Locate the cell with the specified text and output its (X, Y) center coordinate. 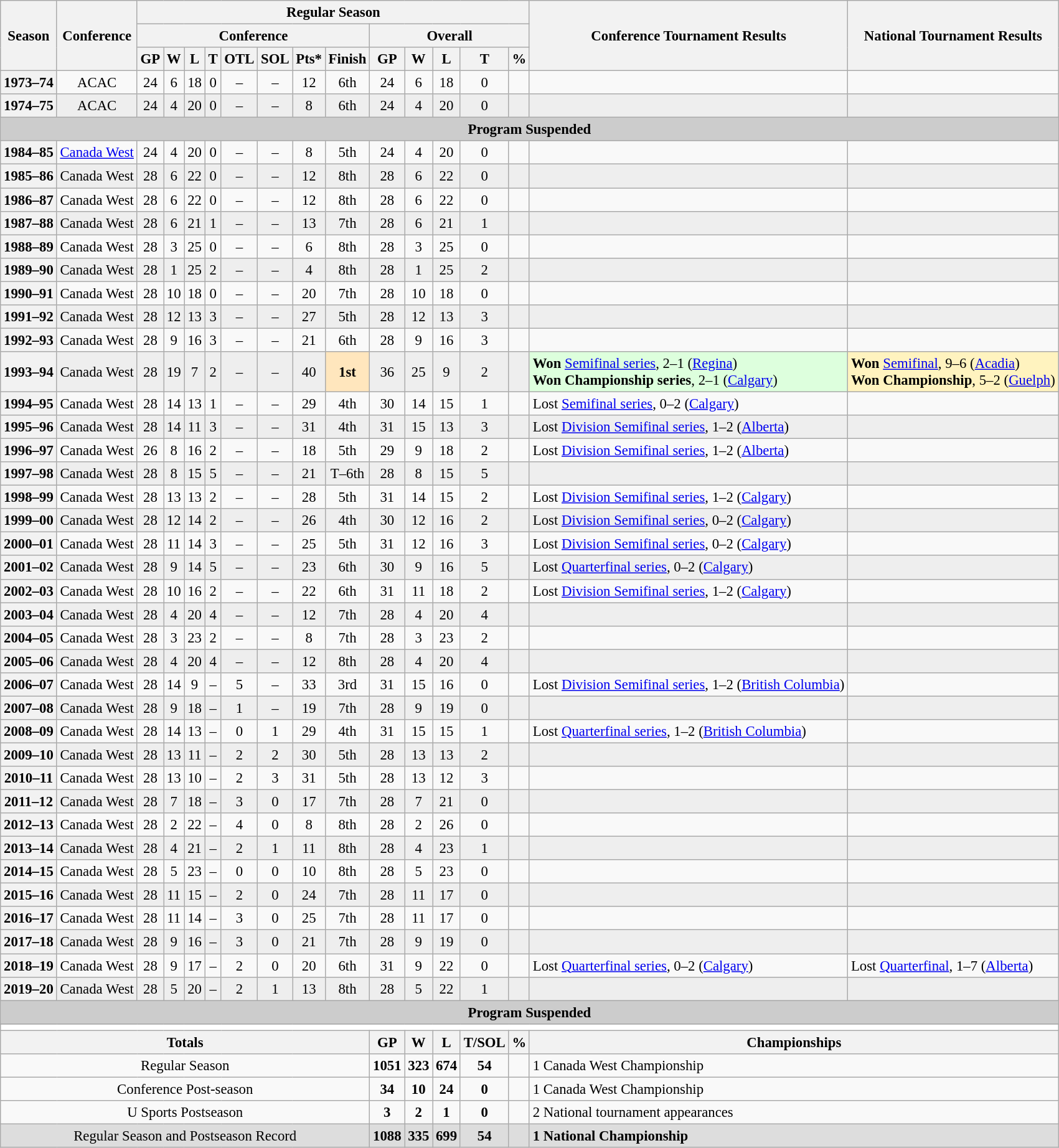
2017–18 (29, 942)
2009–10 (29, 755)
1 National Championship (794, 1136)
2006–07 (29, 685)
Conference Tournament Results (689, 36)
1999–00 (29, 520)
1991–92 (29, 317)
Championships (794, 1042)
1994–95 (29, 403)
2014–15 (29, 872)
1992–93 (29, 340)
OTL (239, 59)
33 (309, 685)
2011–12 (29, 802)
Won Semifinal, 9–6 (Acadia)Won Championship, 5–2 (Guelph) (953, 372)
1995–96 (29, 427)
1985–86 (29, 176)
1051 (387, 1066)
36 (387, 372)
U Sports Postseason (186, 1113)
2 National tournament appearances (794, 1113)
699 (447, 1136)
2001–02 (29, 568)
1990–91 (29, 293)
1988–89 (29, 247)
2012–13 (29, 825)
1987–88 (29, 223)
Lost Quarterfinal, 1–7 (Alberta) (953, 966)
40 (309, 372)
1998–99 (29, 497)
2010–11 (29, 778)
Lost Division Semifinal series, 1–2 (British Columbia) (689, 685)
2000–01 (29, 544)
335 (418, 1136)
T/SOL (484, 1042)
2013–14 (29, 849)
2007–08 (29, 708)
1986–87 (29, 200)
SOL (275, 59)
Lost Quarterfinal series, 1–2 (British Columbia) (689, 732)
National Tournament Results (953, 36)
T–6th (347, 474)
2018–19 (29, 966)
1973–74 (29, 83)
Totals (186, 1042)
1996–97 (29, 451)
2003–04 (29, 614)
Lost Semifinal series, 0–2 (Calgary) (689, 403)
2015–16 (29, 895)
1993–94 (29, 372)
2004–05 (29, 638)
2002–03 (29, 591)
34 (387, 1089)
1088 (387, 1136)
2019–20 (29, 989)
27 (309, 317)
Season (29, 36)
2008–09 (29, 732)
674 (447, 1066)
Conference Post-season (186, 1089)
1974–75 (29, 106)
1989–90 (29, 270)
323 (418, 1066)
1st (347, 372)
2016–17 (29, 918)
1997–98 (29, 474)
2005–06 (29, 661)
Overall (449, 36)
Won Semifinal series, 2–1 (Regina)Won Championship series, 2–1 (Calgary) (689, 372)
1984–85 (29, 153)
3rd (347, 685)
Regular Season and Postseason Record (186, 1136)
Pts* (309, 59)
Finish (347, 59)
